From the cell containing the given text, extract its center point as (X, Y) coordinate. 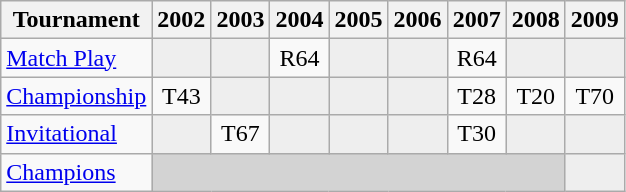
T20 (536, 96)
T43 (182, 96)
Match Play (76, 58)
2009 (594, 20)
2004 (300, 20)
2007 (476, 20)
Champions (76, 172)
Championship (76, 96)
T67 (240, 134)
2006 (418, 20)
T30 (476, 134)
T70 (594, 96)
Invitational (76, 134)
T28 (476, 96)
2003 (240, 20)
Tournament (76, 20)
2005 (358, 20)
2002 (182, 20)
2008 (536, 20)
